Find where the given text appears and provide that cell's center as [x, y] coordinate. 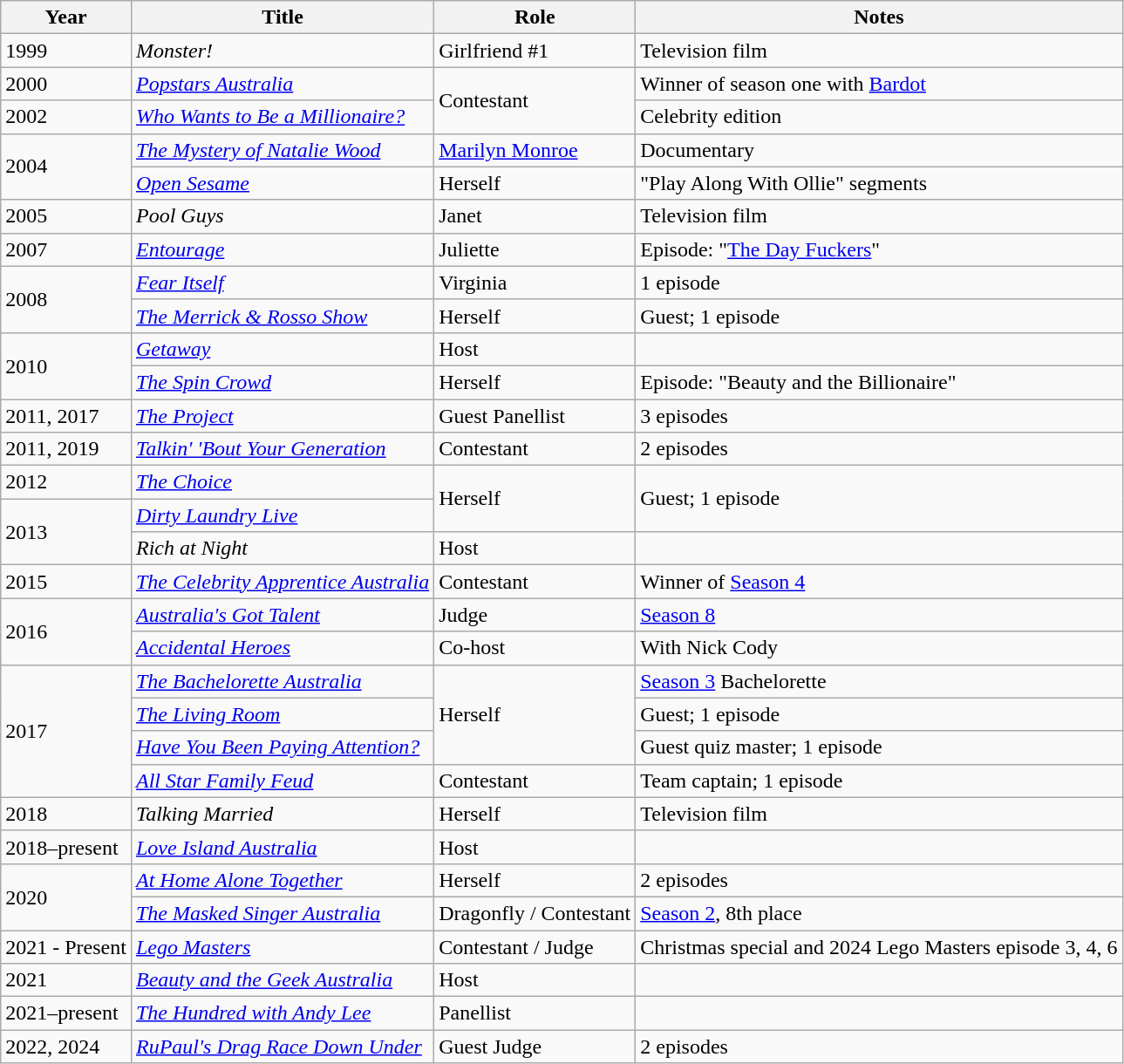
Co-host [535, 648]
With Nick Cody [879, 648]
Title [283, 17]
Talking Married [283, 814]
Who Wants to Be a Millionaire? [283, 117]
2007 [66, 249]
Guest quiz master; 1 episode [879, 747]
2011, 2019 [66, 449]
2020 [66, 897]
2008 [66, 299]
Talkin' 'Bout Your Generation [283, 449]
2012 [66, 482]
The Living Room [283, 714]
Getaway [283, 349]
Guest Judge [535, 1047]
2021 - Present [66, 946]
"Play Along With Ollie" segments [879, 183]
1 episode [879, 283]
2021–present [66, 1013]
Lego Masters [283, 946]
RuPaul's Drag Race Down Under [283, 1047]
The Spin Crowd [283, 382]
2002 [66, 117]
1999 [66, 51]
Role [535, 17]
Judge [535, 615]
2016 [66, 631]
Have You Been Paying Attention? [283, 747]
The Hundred with Andy Lee [283, 1013]
Monster! [283, 51]
Accidental Heroes [283, 648]
2018 [66, 814]
Guest Panellist [535, 416]
Team captain; 1 episode [879, 781]
Dirty Laundry Live [283, 515]
Beauty and the Geek Australia [283, 980]
Pool Guys [283, 216]
Notes [879, 17]
Documentary [879, 150]
Winner of Season 4 [879, 582]
2018–present [66, 847]
The Mystery of Natalie Wood [283, 150]
The Masked Singer Australia [283, 913]
Season 3 Bachelorette [879, 681]
Popstars Australia [283, 84]
2021 [66, 980]
Marilyn Monroe [535, 150]
2017 [66, 731]
Juliette [535, 249]
The Celebrity Apprentice Australia [283, 582]
Season 8 [879, 615]
Winner of season one with Bardot [879, 84]
2010 [66, 365]
Fear Itself [283, 283]
Girlfriend #1 [535, 51]
Year [66, 17]
Christmas special and 2024 Lego Masters episode 3, 4, 6 [879, 946]
At Home Alone Together [283, 880]
Entourage [283, 249]
Season 2, 8th place [879, 913]
Episode: "Beauty and the Billionaire" [879, 382]
Love Island Australia [283, 847]
Australia's Got Talent [283, 615]
The Merrick & Rosso Show [283, 316]
2013 [66, 532]
2005 [66, 216]
Dragonfly / Contestant [535, 913]
Celebrity edition [879, 117]
The Project [283, 416]
2000 [66, 84]
3 episodes [879, 416]
All Star Family Feud [283, 781]
Contestant / Judge [535, 946]
2011, 2017 [66, 416]
Janet [535, 216]
The Bachelorette Australia [283, 681]
2004 [66, 167]
Panellist [535, 1013]
The Choice [283, 482]
Rich at Night [283, 549]
Open Sesame [283, 183]
Episode: "The Day Fuckers" [879, 249]
2015 [66, 582]
2022, 2024 [66, 1047]
Virginia [535, 283]
